Scan for the cell matching the given text and deliver its (x, y) coordinate at center. 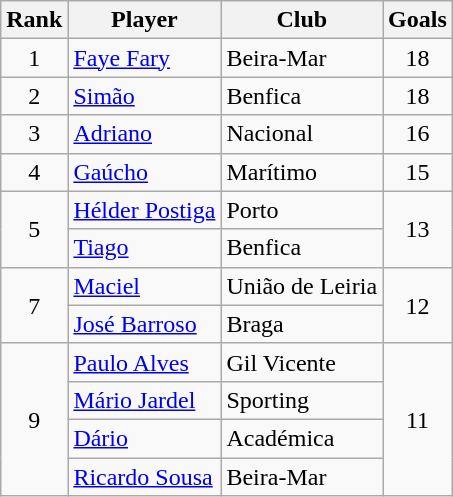
Club (302, 20)
União de Leiria (302, 286)
12 (418, 305)
3 (34, 134)
1 (34, 58)
Porto (302, 210)
7 (34, 305)
4 (34, 172)
9 (34, 419)
Tiago (144, 248)
Goals (418, 20)
Paulo Alves (144, 362)
Maciel (144, 286)
Gil Vicente (302, 362)
Adriano (144, 134)
Rank (34, 20)
Sporting (302, 400)
Player (144, 20)
Simão (144, 96)
13 (418, 229)
Mário Jardel (144, 400)
Nacional (302, 134)
José Barroso (144, 324)
15 (418, 172)
Ricardo Sousa (144, 477)
Marítimo (302, 172)
Dário (144, 438)
Gaúcho (144, 172)
Hélder Postiga (144, 210)
Faye Fary (144, 58)
2 (34, 96)
11 (418, 419)
16 (418, 134)
5 (34, 229)
Académica (302, 438)
Braga (302, 324)
